Return the (X, Y) coordinate for the center point of the cell that contains the specified text.  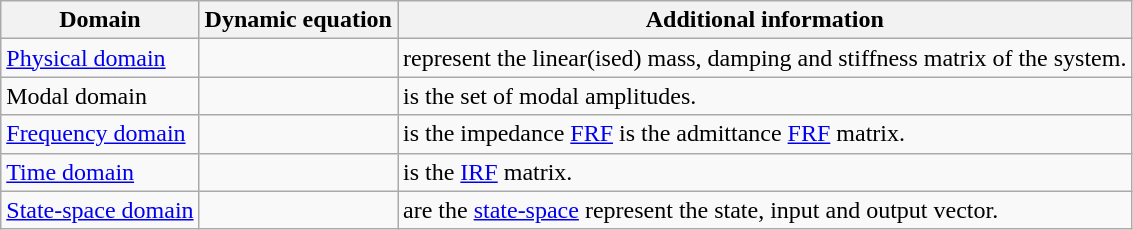
Physical domain (100, 58)
Additional information (765, 20)
represent the linear(ised) mass, damping and stiffness matrix of the system. (765, 58)
Dynamic equation (298, 20)
State-space domain (100, 210)
are the state-space represent the state, input and output vector. (765, 210)
Domain (100, 20)
is the impedance FRF is the admittance FRF matrix. (765, 134)
is the IRF matrix. (765, 172)
is the set of modal amplitudes. (765, 96)
Modal domain (100, 96)
Time domain (100, 172)
Frequency domain (100, 134)
